Return [x, y] of the center of cell containing provided text 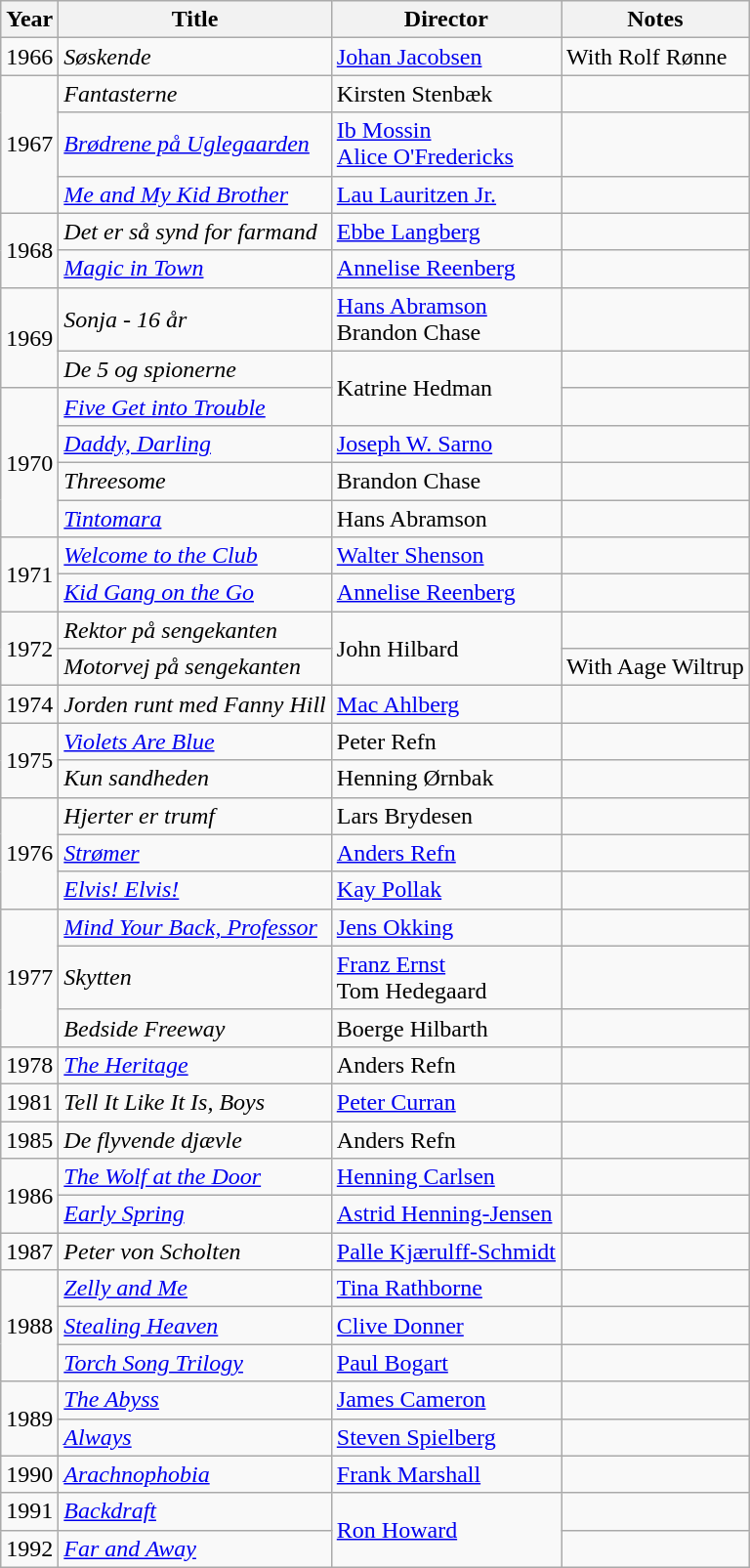
Boerge Hilbarth [445, 1028]
Me and My Kid Brother [195, 194]
Brandon Chase [445, 481]
Elvis! Elvis! [195, 890]
Henning Ørnbak [445, 779]
Steven Spielberg [445, 1437]
Magic in Town [195, 269]
Threesome [195, 481]
1967 [29, 145]
Hjerter er trumf [195, 816]
Rektor på sengekanten [195, 630]
Mind Your Back, Professor [195, 927]
Ib MossinAlice O'Fredericks [445, 145]
1976 [29, 853]
1970 [29, 462]
Torch Song Trilogy [195, 1363]
1969 [29, 338]
Joseph W. Sarno [445, 444]
Jens Okking [445, 927]
1974 [29, 704]
Ron Howard [445, 1530]
Far and Away [195, 1548]
Mac Ahlberg [445, 704]
Astrid Henning-Jensen [445, 1214]
Ebbe Langberg [445, 232]
Bedside Freeway [195, 1028]
Stealing Heaven [195, 1326]
With Rolf Rønne [656, 57]
1986 [29, 1196]
Motorvej på sengekanten [195, 667]
Five Get into Trouble [195, 406]
Peter von Scholten [195, 1251]
With Aage Wiltrup [656, 667]
Violets Are Blue [195, 742]
Peter Refn [445, 742]
Arachnophobia [195, 1474]
Kun sandheden [195, 779]
Walter Shenson [445, 556]
Kay Pollak [445, 890]
Frank Marshall [445, 1474]
Søskende [195, 57]
The Wolf at the Door [195, 1177]
Paul Bogart [445, 1363]
Tina Rathborne [445, 1289]
John Hilbard [445, 649]
Henning Carlsen [445, 1177]
Kirsten Stenbæk [445, 94]
1978 [29, 1065]
Brødrene på Uglegaarden [195, 145]
De 5 og spionerne [195, 369]
Kid Gang on the Go [195, 593]
Strømer [195, 853]
Welcome to the Club [195, 556]
1966 [29, 57]
1990 [29, 1474]
1972 [29, 649]
Hans Abramson [445, 519]
Tell It Like It Is, Boys [195, 1102]
1981 [29, 1102]
De flyvende djævle [195, 1140]
1975 [29, 760]
Tintomara [195, 519]
Franz ErnstTom Hedegaard [445, 977]
Lars Brydesen [445, 816]
1992 [29, 1548]
1968 [29, 250]
1971 [29, 574]
Det er så synd for farmand [195, 232]
Year [29, 20]
1991 [29, 1511]
1988 [29, 1326]
Jorden runt med Fanny Hill [195, 704]
Fantasterne [195, 94]
Katrine Hedman [445, 388]
The Abyss [195, 1400]
Sonja - 16 år [195, 318]
Hans AbramsonBrandon Chase [445, 318]
Peter Curran [445, 1102]
Backdraft [195, 1511]
James Cameron [445, 1400]
The Heritage [195, 1065]
1977 [29, 977]
1987 [29, 1251]
Notes [656, 20]
1985 [29, 1140]
Palle Kjærulff-Schmidt [445, 1251]
Clive Donner [445, 1326]
Title [195, 20]
Director [445, 20]
Early Spring [195, 1214]
Daddy, Darling [195, 444]
Johan Jacobsen [445, 57]
Always [195, 1437]
Zelly and Me [195, 1289]
Skytten [195, 977]
Lau Lauritzen Jr. [445, 194]
1989 [29, 1419]
